Output the (x, y) coordinate of the center of the cell containing the given text.  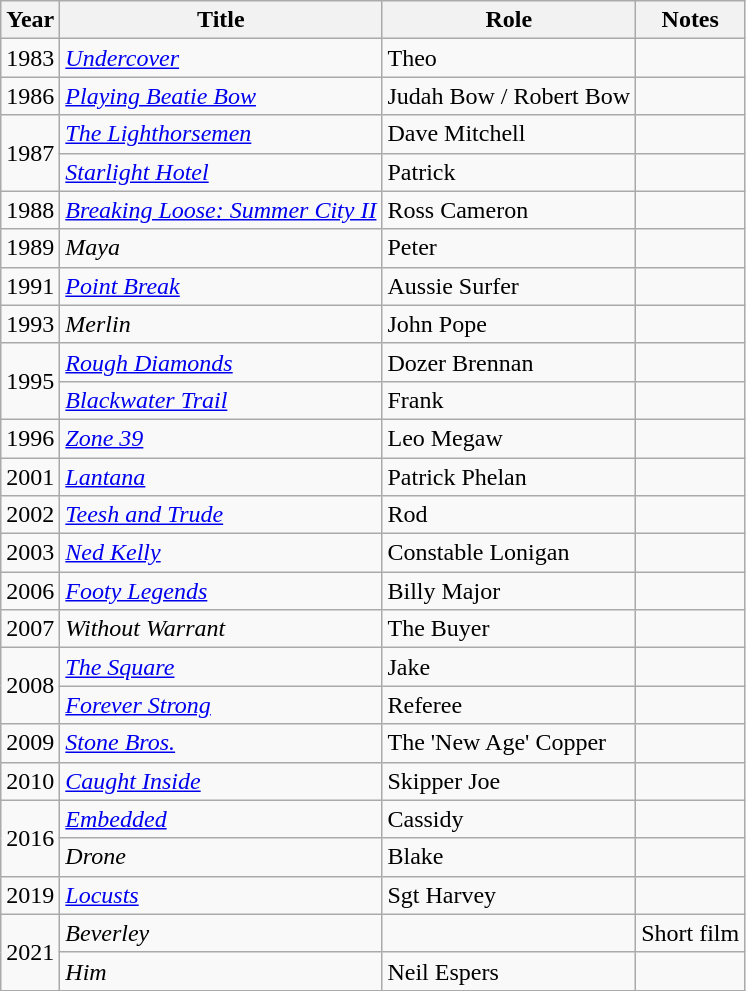
The Square (221, 667)
Undercover (221, 58)
Drone (221, 857)
Constable Lonigan (509, 553)
2008 (30, 686)
1989 (30, 248)
Neil Espers (509, 971)
Playing Beatie Bow (221, 96)
Stone Bros. (221, 743)
Beverley (221, 933)
John Pope (509, 324)
1983 (30, 58)
1996 (30, 438)
Point Break (221, 286)
Short film (690, 933)
1993 (30, 324)
Ned Kelly (221, 553)
2019 (30, 895)
The Lighthorsemen (221, 134)
Peter (509, 248)
Judah Bow / Robert Bow (509, 96)
Without Warrant (221, 629)
1991 (30, 286)
Notes (690, 20)
2021 (30, 952)
1987 (30, 153)
Patrick Phelan (509, 477)
Maya (221, 248)
2009 (30, 743)
Merlin (221, 324)
2016 (30, 838)
Sgt Harvey (509, 895)
Role (509, 20)
Footy Legends (221, 591)
Patrick (509, 172)
Blake (509, 857)
Leo Megaw (509, 438)
The 'New Age' Copper (509, 743)
Rod (509, 515)
2002 (30, 515)
Him (221, 971)
The Buyer (509, 629)
Dave Mitchell (509, 134)
Zone 39 (221, 438)
Theo (509, 58)
Starlight Hotel (221, 172)
Title (221, 20)
1988 (30, 210)
Forever Strong (221, 705)
Aussie Surfer (509, 286)
2006 (30, 591)
Breaking Loose: Summer City II (221, 210)
Blackwater Trail (221, 400)
Cassidy (509, 819)
Jake (509, 667)
Skipper Joe (509, 781)
Embedded (221, 819)
Frank (509, 400)
Ross Cameron (509, 210)
Year (30, 20)
Rough Diamonds (221, 362)
Caught Inside (221, 781)
Lantana (221, 477)
1986 (30, 96)
2003 (30, 553)
Locusts (221, 895)
Referee (509, 705)
1995 (30, 381)
Dozer Brennan (509, 362)
2010 (30, 781)
Billy Major (509, 591)
Teesh and Trude (221, 515)
2007 (30, 629)
2001 (30, 477)
